Detect which cell encompasses the target text, then output its (X, Y) center coordinate. 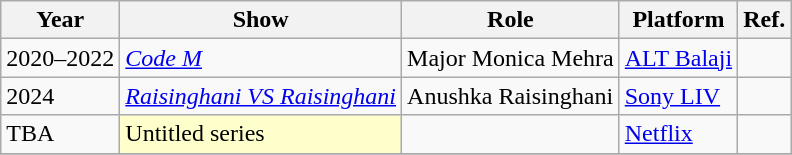
Show (261, 20)
Netflix (678, 134)
Anushka Raisinghani (511, 96)
Major Monica Mehra (511, 58)
ALT Balaji (678, 58)
2024 (60, 96)
Code M (261, 58)
Platform (678, 20)
Untitled series (261, 134)
2020–2022 (60, 58)
TBA (60, 134)
Ref. (764, 20)
Year (60, 20)
Raisinghani VS Raisinghani (261, 96)
Role (511, 20)
Sony LIV (678, 96)
